Pinpoint the cell where the given text exists, returning its [x, y] midpoint coordinate. 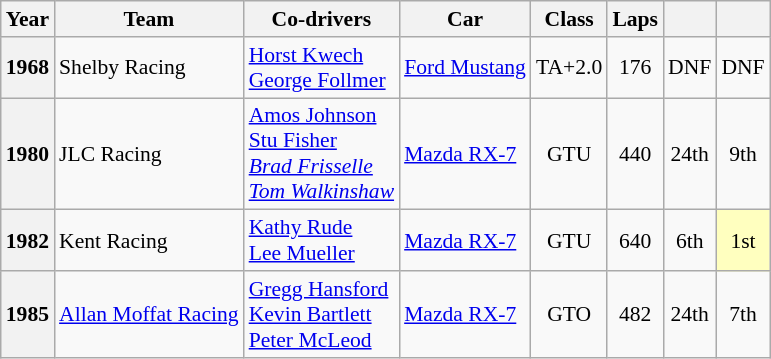
GTO [569, 314]
Team [149, 19]
Year [28, 19]
Laps [635, 19]
Allan Moffat Racing [149, 314]
Amos Johnson Stu Fisher Brad Frisselle Tom Walkinshaw [322, 154]
Class [569, 19]
9th [742, 154]
Car [465, 19]
7th [742, 314]
JLC Racing [149, 154]
176 [635, 68]
Horst Kwech George Follmer [322, 68]
6th [690, 240]
1968 [28, 68]
1980 [28, 154]
1st [742, 240]
640 [635, 240]
1985 [28, 314]
482 [635, 314]
Kathy Rude Lee Mueller [322, 240]
Kent Racing [149, 240]
TA+2.0 [569, 68]
Ford Mustang [465, 68]
Co-drivers [322, 19]
Shelby Racing [149, 68]
Gregg Hansford Kevin Bartlett Peter McLeod [322, 314]
1982 [28, 240]
440 [635, 154]
